Extract the [x, y] coordinate from the center of the cell holding the provided text.  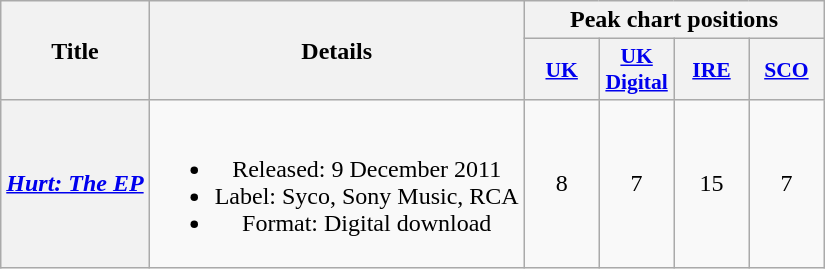
Details [336, 50]
UK Digital [636, 70]
Released: 9 December 2011Label: Syco, Sony Music, RCAFormat: Digital download [336, 184]
15 [712, 184]
Peak chart positions [674, 20]
Title [75, 50]
UK [562, 70]
8 [562, 184]
Hurt: The EP [75, 184]
IRE [712, 70]
SCO [786, 70]
